Find where the given text appears and provide that cell's center as (X, Y) coordinate. 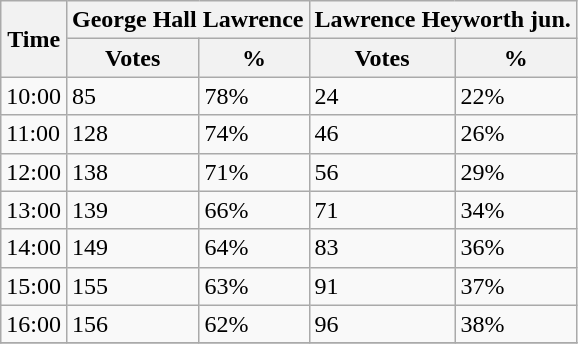
62% (254, 324)
38% (516, 324)
29% (516, 172)
71% (254, 172)
Lawrence Heyworth jun. (442, 20)
96 (382, 324)
139 (132, 210)
13:00 (34, 210)
156 (132, 324)
78% (254, 96)
16:00 (34, 324)
83 (382, 248)
14:00 (34, 248)
34% (516, 210)
128 (132, 134)
91 (382, 286)
22% (516, 96)
155 (132, 286)
66% (254, 210)
138 (132, 172)
15:00 (34, 286)
85 (132, 96)
71 (382, 210)
149 (132, 248)
64% (254, 248)
63% (254, 286)
46 (382, 134)
11:00 (34, 134)
37% (516, 286)
George Hall Lawrence (188, 20)
12:00 (34, 172)
24 (382, 96)
26% (516, 134)
10:00 (34, 96)
Time (34, 39)
56 (382, 172)
74% (254, 134)
36% (516, 248)
